Output the (x, y) coordinate of the center of the cell containing the given text.  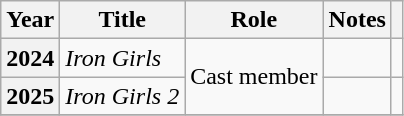
Iron Girls 2 (122, 96)
Role (254, 20)
Iron Girls (122, 58)
Year (30, 20)
2024 (30, 58)
Title (122, 20)
Notes (357, 20)
Cast member (254, 77)
2025 (30, 96)
